Determine the [x, y] coordinate at the center of the cell enclosing the given text.  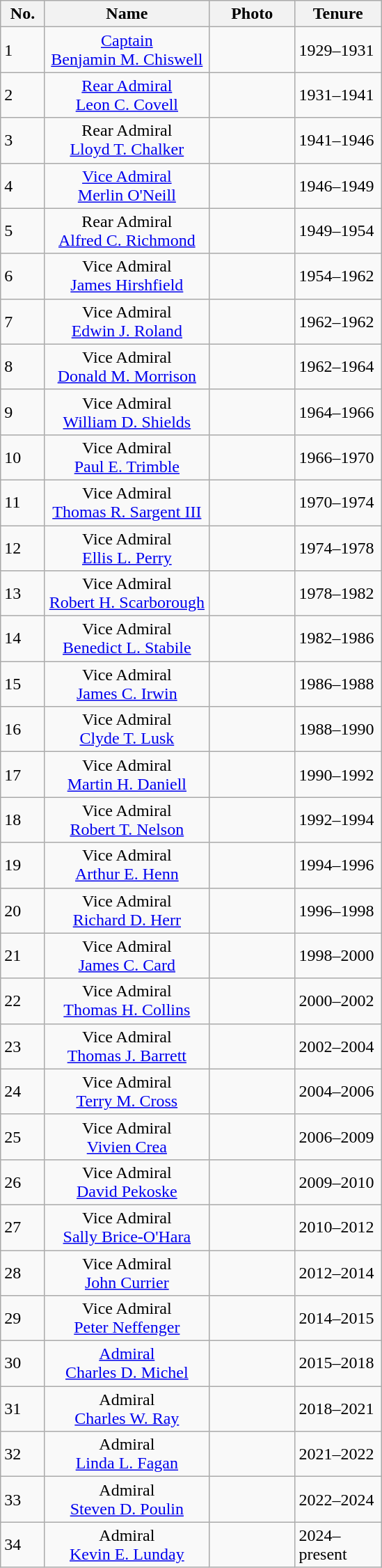
Vice AdmiralJohn Currier [127, 1273]
Vice AdmiralDavid Pekoske [127, 1182]
Vice AdmiralThomas J. Barrett [127, 1046]
18 [23, 820]
Vice AdmiralThomas R. Sargent III [127, 503]
22 [23, 1001]
2021–2022 [338, 1454]
21 [23, 955]
1998–2000 [338, 955]
Photo [252, 14]
Vice AdmiralPaul E. Trimble [127, 457]
1931–1941 [338, 95]
2 [23, 95]
Vice AdmiralClyde T. Lusk [127, 730]
Tenure [338, 14]
2014–2015 [338, 1319]
AdmiralKevin E. Lunday [127, 1544]
Vice AdmiralArthur E. Henn [127, 865]
15 [23, 684]
1946–1949 [338, 185]
34 [23, 1544]
2018–2021 [338, 1409]
1929–1931 [338, 50]
25 [23, 1136]
14 [23, 639]
28 [23, 1273]
1970–1974 [338, 503]
2006–2009 [338, 1136]
29 [23, 1319]
Vice AdmiralJames C. Card [127, 955]
2012–2014 [338, 1273]
31 [23, 1409]
2015–2018 [338, 1363]
1986–1988 [338, 684]
1988–1990 [338, 730]
1966–1970 [338, 457]
Vice AdmiralWilliam D. Shields [127, 412]
10 [23, 457]
24 [23, 1092]
26 [23, 1182]
1962–1962 [338, 322]
Vice AdmiralMartin H. Daniell [127, 774]
1949–1954 [338, 231]
Vice AdmiralMerlin O'Neill [127, 185]
19 [23, 865]
4 [23, 185]
32 [23, 1454]
2004–2006 [338, 1092]
3 [23, 141]
33 [23, 1500]
No. [23, 14]
AdmiralCharles W. Ray [127, 1409]
1964–1966 [338, 412]
Vice AdmiralJames C. Irwin [127, 684]
AdmiralLinda L. Fagan [127, 1454]
30 [23, 1363]
7 [23, 322]
1978–1982 [338, 593]
Vice AdmiralRobert H. Scarborough [127, 593]
1992–1994 [338, 820]
12 [23, 547]
AdmiralSteven D. Poulin [127, 1500]
Vice AdmiralBenedict L. Stabile [127, 639]
2002–2004 [338, 1046]
8 [23, 366]
27 [23, 1227]
1954–1962 [338, 276]
Vice AdmiralDonald M. Morrison [127, 366]
Vice AdmiralVivien Crea [127, 1136]
1974–1978 [338, 547]
Vice AdmiralSally Brice-O'Hara [127, 1227]
1962–1964 [338, 366]
17 [23, 774]
1941–1946 [338, 141]
23 [23, 1046]
2009–2010 [338, 1182]
1 [23, 50]
Vice AdmiralEllis L. Perry [127, 547]
1982–1986 [338, 639]
AdmiralCharles D. Michel [127, 1363]
2010–2012 [338, 1227]
2022–2024 [338, 1500]
Name [127, 14]
13 [23, 593]
2000–2002 [338, 1001]
Vice AdmiralEdwin J. Roland [127, 322]
Vice AdmiralPeter Neffenger [127, 1319]
1996–1998 [338, 911]
5 [23, 231]
16 [23, 730]
2024–present [338, 1544]
20 [23, 911]
Vice AdmiralRichard D. Herr [127, 911]
CaptainBenjamin M. Chiswell [127, 50]
1990–1992 [338, 774]
1994–1996 [338, 865]
Rear AdmiralLeon C. Covell [127, 95]
6 [23, 276]
Vice AdmiralRobert T. Nelson [127, 820]
Vice AdmiralJames Hirshfield [127, 276]
Vice AdmiralTerry M. Cross [127, 1092]
Rear AdmiralLloyd T. Chalker [127, 141]
Rear AdmiralAlfred C. Richmond [127, 231]
11 [23, 503]
Vice AdmiralThomas H. Collins [127, 1001]
9 [23, 412]
